Find where the given text appears and provide that cell's center as [x, y] coordinate. 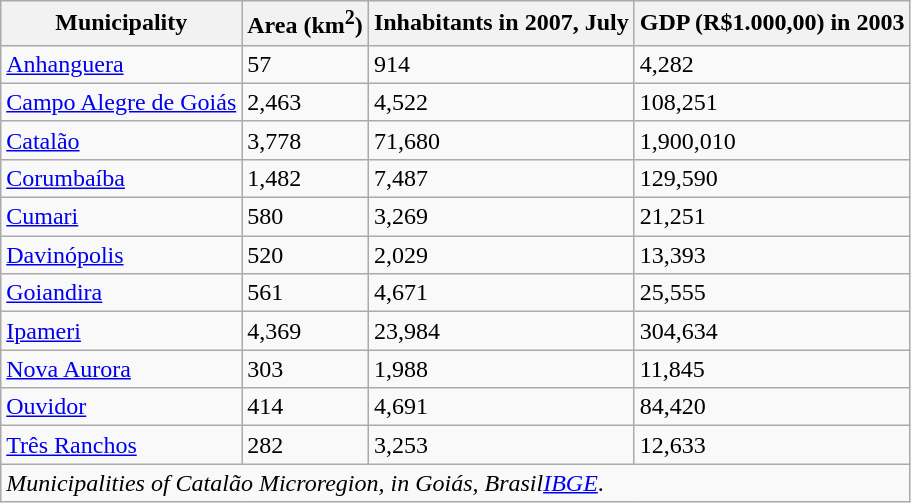
108,251 [772, 102]
4,522 [501, 102]
520 [306, 255]
561 [306, 293]
Cumari [122, 217]
11,845 [772, 369]
2,463 [306, 102]
71,680 [501, 140]
57 [306, 64]
Campo Alegre de Goiás [122, 102]
3,269 [501, 217]
Goiandira [122, 293]
914 [501, 64]
Nova Aurora [122, 369]
2,029 [501, 255]
4,282 [772, 64]
4,369 [306, 331]
1,900,010 [772, 140]
3,253 [501, 445]
25,555 [772, 293]
303 [306, 369]
Catalão [122, 140]
3,778 [306, 140]
282 [306, 445]
Anhanguera [122, 64]
Municipality [122, 24]
Três Ranchos [122, 445]
Davinópolis [122, 255]
414 [306, 407]
1,482 [306, 178]
Ipameri [122, 331]
580 [306, 217]
304,634 [772, 331]
Ouvidor [122, 407]
23,984 [501, 331]
7,487 [501, 178]
13,393 [772, 255]
21,251 [772, 217]
84,420 [772, 407]
4,691 [501, 407]
1,988 [501, 369]
129,590 [772, 178]
Area (km2) [306, 24]
Municipalities of Catalão Microregion, in Goiás, BrasilIBGE. [456, 483]
GDP (R$1.000,00) in 2003 [772, 24]
Inhabitants in 2007, July [501, 24]
4,671 [501, 293]
12,633 [772, 445]
Corumbaíba [122, 178]
